Extract the [X, Y] coordinate from the center of the cell holding the provided text.  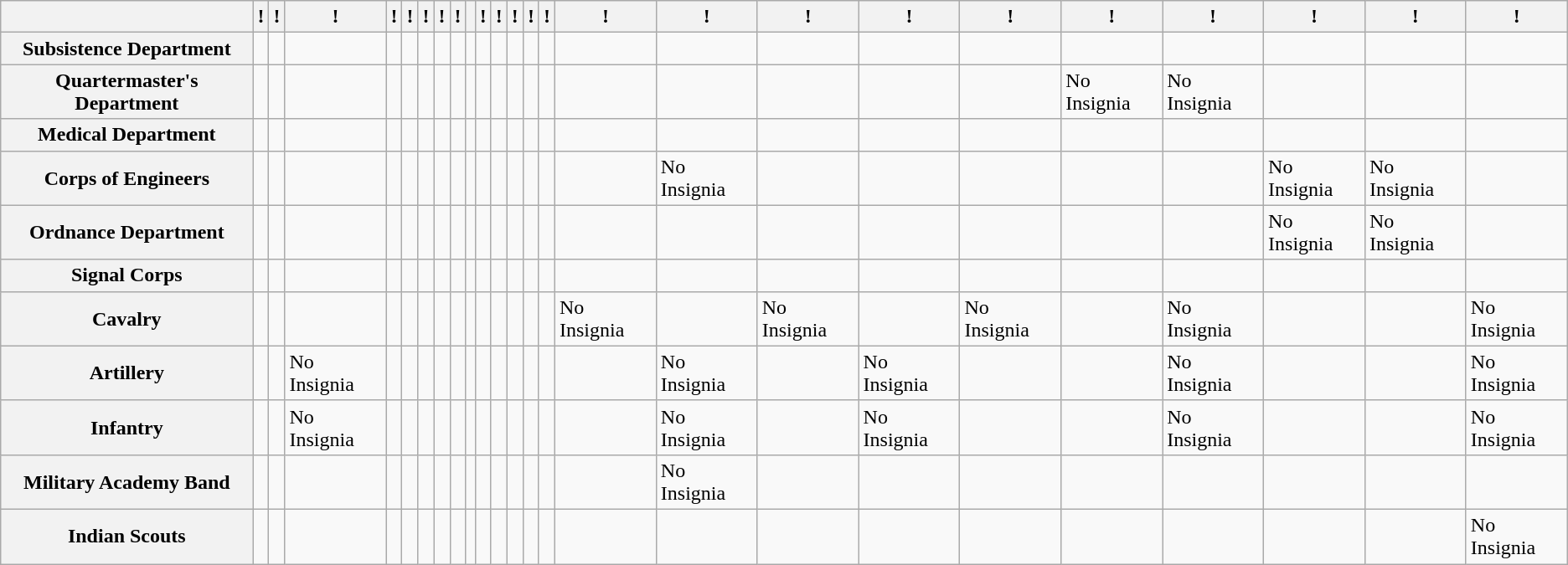
Artillery [127, 373]
Signal Corps [127, 275]
Corps of Engineers [127, 177]
Indian Scouts [127, 536]
Subsistence Department [127, 49]
Ordnance Department [127, 233]
Infantry [127, 427]
Military Academy Band [127, 482]
Medical Department [127, 135]
Cavalry [127, 318]
Quartermaster's Department [127, 92]
